Return [X, Y] of the center of cell containing provided text 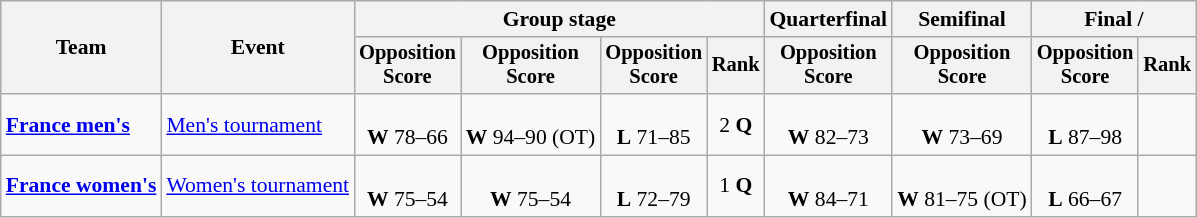
L 71–85 [654, 124]
Semifinal [962, 19]
1 Q [736, 186]
Group stage [559, 19]
W 73–69 [962, 124]
W 94–90 (OT) [531, 124]
L 87–98 [1086, 124]
L 72–79 [654, 186]
Event [258, 48]
France men's [82, 124]
W 81–75 (OT) [962, 186]
W 84–71 [829, 186]
Final / [1114, 19]
France women's [82, 186]
W 82–73 [829, 124]
2 Q [736, 124]
Quarterfinal [829, 19]
Team [82, 48]
L 66–67 [1086, 186]
Women's tournament [258, 186]
Men's tournament [258, 124]
W 78–66 [408, 124]
